For the text-containing cell, return its midpoint in [X, Y] coordinate format. 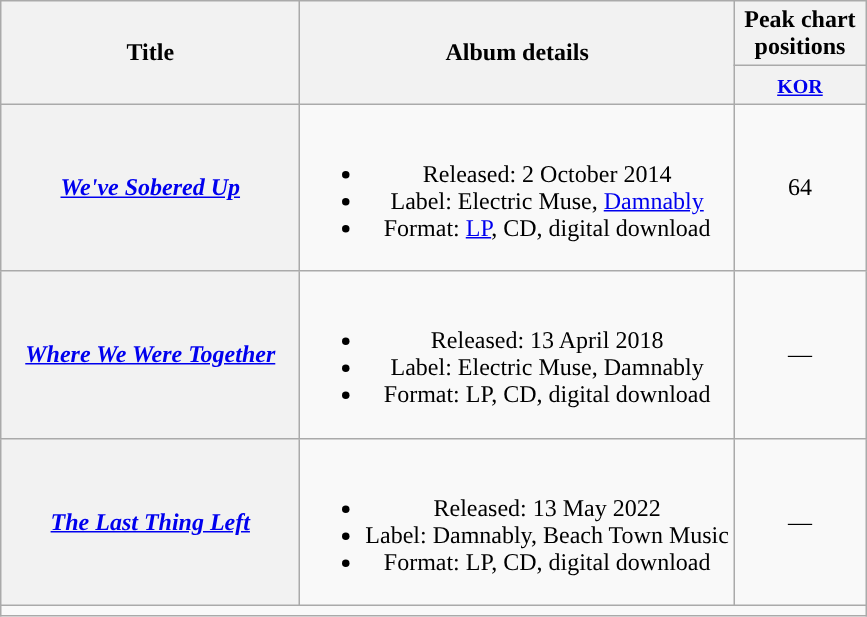
64 [800, 188]
Released: 13 May 2022Label: Damnably, Beach Town MusicFormat: LP, CD, digital download [518, 522]
Released: 13 April 2018Label: Electric Muse, DamnablyFormat: LP, CD, digital download [518, 354]
Peak chart positions [800, 34]
The Last Thing Left [150, 522]
Album details [518, 52]
Released: 2 October 2014Label: Electric Muse, DamnablyFormat: LP, CD, digital download [518, 188]
We've Sobered Up [150, 188]
Where We Were Together [150, 354]
Title [150, 52]
KOR [800, 85]
